Provide the (X, Y) coordinate of the cell's center where the given text is located.  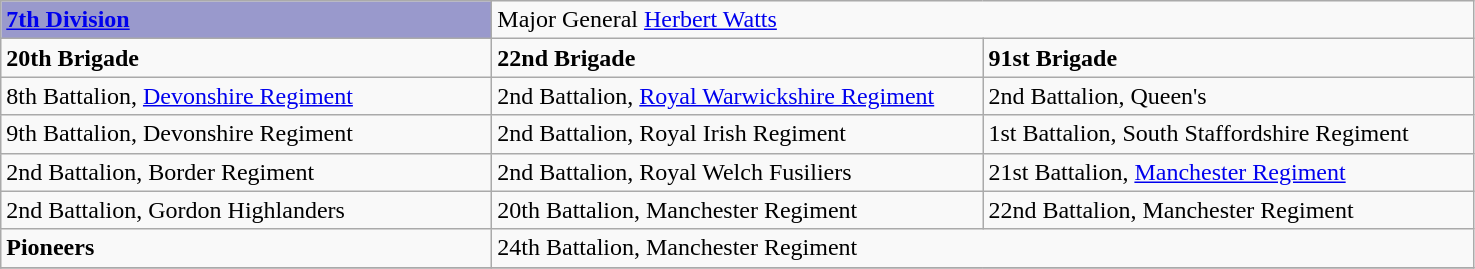
91st Brigade (1228, 58)
8th Battalion, Devonshire Regiment (246, 96)
2nd Battalion, Royal Welch Fusiliers (738, 172)
1st Battalion, South Staffordshire Regiment (1228, 134)
2nd Battalion, Gordon Highlanders (246, 210)
Major General Herbert Watts (983, 20)
20th Battalion, Manchester Regiment (738, 210)
21st Battalion, Manchester Regiment (1228, 172)
2nd Battalion, Border Regiment (246, 172)
22nd Brigade (738, 58)
2nd Battalion, Royal Warwickshire Regiment (738, 96)
20th Brigade (246, 58)
Pioneers (246, 248)
9th Battalion, Devonshire Regiment (246, 134)
2nd Battalion, Royal Irish Regiment (738, 134)
24th Battalion, Manchester Regiment (983, 248)
7th Division (246, 20)
2nd Battalion, Queen's (1228, 96)
22nd Battalion, Manchester Regiment (1228, 210)
